Return the [x, y] coordinate for the center point of the cell that contains the specified text.  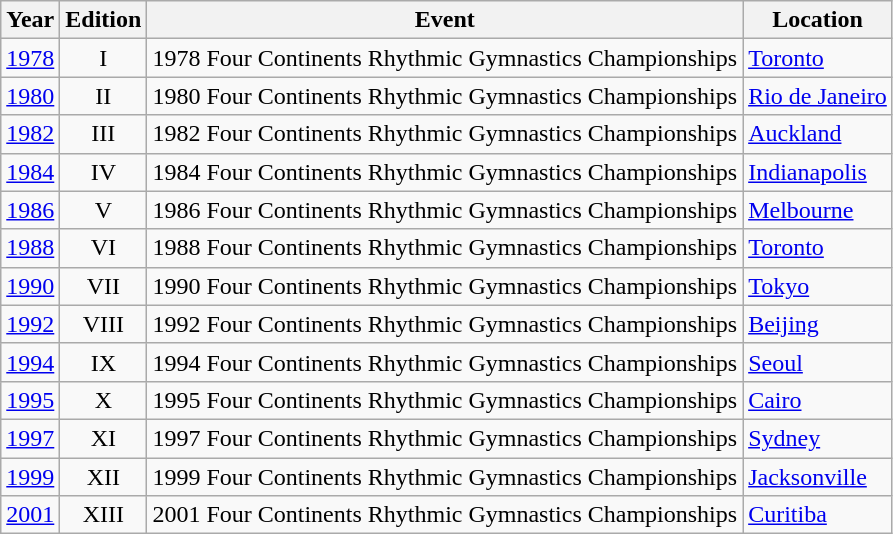
1980 Four Continents Rhythmic Gymnastics Championships [445, 96]
Event [445, 20]
1995 [30, 400]
VIII [104, 324]
1997 [30, 438]
Curitiba [818, 515]
Cairo [818, 400]
1990 Four Continents Rhythmic Gymnastics Championships [445, 286]
1980 [30, 96]
1978 [30, 58]
X [104, 400]
II [104, 96]
XIII [104, 515]
1984 [30, 172]
V [104, 210]
1995 Four Continents Rhythmic Gymnastics Championships [445, 400]
III [104, 134]
1992 [30, 324]
1988 Four Continents Rhythmic Gymnastics Championships [445, 248]
Edition [104, 20]
VI [104, 248]
Tokyo [818, 286]
2001 [30, 515]
1978 Four Continents Rhythmic Gymnastics Championships [445, 58]
1986 Four Continents Rhythmic Gymnastics Championships [445, 210]
Sydney [818, 438]
1986 [30, 210]
Beijing [818, 324]
1992 Four Continents Rhythmic Gymnastics Championships [445, 324]
Location [818, 20]
Melbourne [818, 210]
Seoul [818, 362]
2001 Four Continents Rhythmic Gymnastics Championships [445, 515]
IX [104, 362]
Jacksonville [818, 477]
Rio de Janeiro [818, 96]
I [104, 58]
XII [104, 477]
Auckland [818, 134]
1999 Four Continents Rhythmic Gymnastics Championships [445, 477]
1982 Four Continents Rhythmic Gymnastics Championships [445, 134]
Indianapolis [818, 172]
1994 Four Continents Rhythmic Gymnastics Championships [445, 362]
XI [104, 438]
1994 [30, 362]
IV [104, 172]
1988 [30, 248]
1997 Four Continents Rhythmic Gymnastics Championships [445, 438]
1984 Four Continents Rhythmic Gymnastics Championships [445, 172]
Year [30, 20]
1982 [30, 134]
1990 [30, 286]
VII [104, 286]
1999 [30, 477]
